Identify which cell holds the provided text, then report its [X, Y] central coordinate. 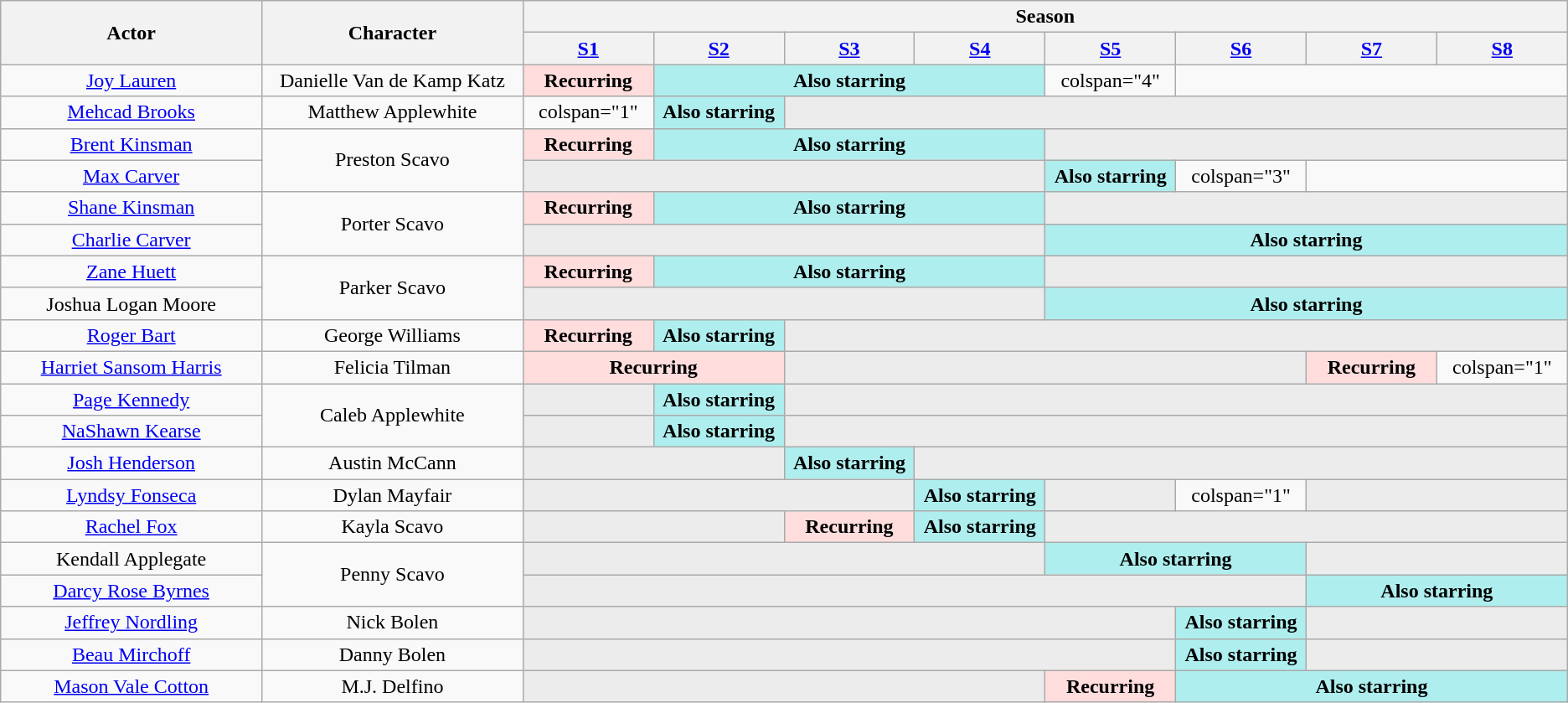
Porter Scavo [393, 224]
Roger Bart [132, 335]
Beau Mirchoff [132, 654]
S3 [849, 49]
S2 [719, 49]
Page Kennedy [132, 400]
Matthew Applewhite [393, 112]
Josh Henderson [132, 463]
S5 [1111, 49]
Nick Bolen [393, 623]
Dylan Mayfair [393, 495]
Danny Bolen [393, 654]
Rachel Fox [132, 527]
Shane Kinsman [132, 208]
Charlie Carver [132, 240]
Caleb Applewhite [393, 416]
Mehcad Brooks [132, 112]
Joshua Logan Moore [132, 303]
Joy Lauren [132, 80]
Danielle Van de Kamp Katz [393, 80]
Season [1045, 17]
Mason Vale Cotton [132, 686]
Zane Huett [132, 271]
Felicia Tilman [393, 367]
S8 [1502, 49]
Character [393, 33]
George Williams [393, 335]
Preston Scavo [393, 160]
Parker Scavo [393, 287]
Harriet Sansom Harris [132, 367]
Lyndsy Fonseca [132, 495]
Brent Kinsman [132, 144]
Darcy Rose Byrnes [132, 591]
Penny Scavo [393, 575]
M.J. Delfino [393, 686]
Actor [132, 33]
colspan="3" [1241, 176]
Kendall Applegate [132, 559]
Kayla Scavo [393, 527]
S7 [1371, 49]
Jeffrey Nordling [132, 623]
S6 [1241, 49]
colspan="4" [1111, 80]
S1 [588, 49]
S4 [980, 49]
Max Carver [132, 176]
NaShawn Kearse [132, 432]
Austin McCann [393, 463]
